Determine the [x, y] coordinate at the center of the cell enclosing the given text.  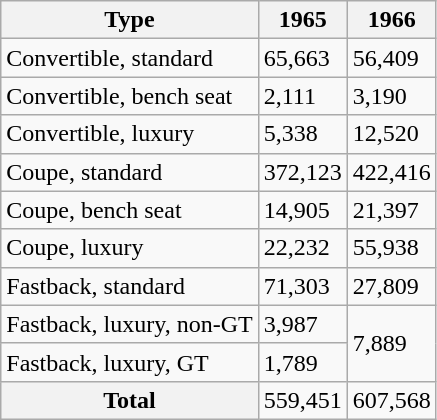
65,663 [302, 58]
55,938 [392, 248]
Convertible, luxury [130, 134]
Fastback, luxury, GT [130, 362]
Type [130, 20]
422,416 [392, 172]
56,409 [392, 58]
12,520 [392, 134]
7,889 [392, 343]
27,809 [392, 286]
22,232 [302, 248]
Convertible, bench seat [130, 96]
Coupe, bench seat [130, 210]
Fastback, standard [130, 286]
1965 [302, 20]
559,451 [302, 400]
1,789 [302, 362]
21,397 [392, 210]
14,905 [302, 210]
1966 [392, 20]
Total [130, 400]
71,303 [302, 286]
3,987 [302, 324]
372,123 [302, 172]
607,568 [392, 400]
Fastback, luxury, non-GT [130, 324]
5,338 [302, 134]
Coupe, luxury [130, 248]
Convertible, standard [130, 58]
2,111 [302, 96]
3,190 [392, 96]
Coupe, standard [130, 172]
